Return [X, Y] of the center of cell containing provided text 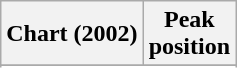
Peakposition [189, 34]
Chart (2002) [72, 34]
